Determine the (X, Y) coordinate at the center of the cell enclosing the given text.  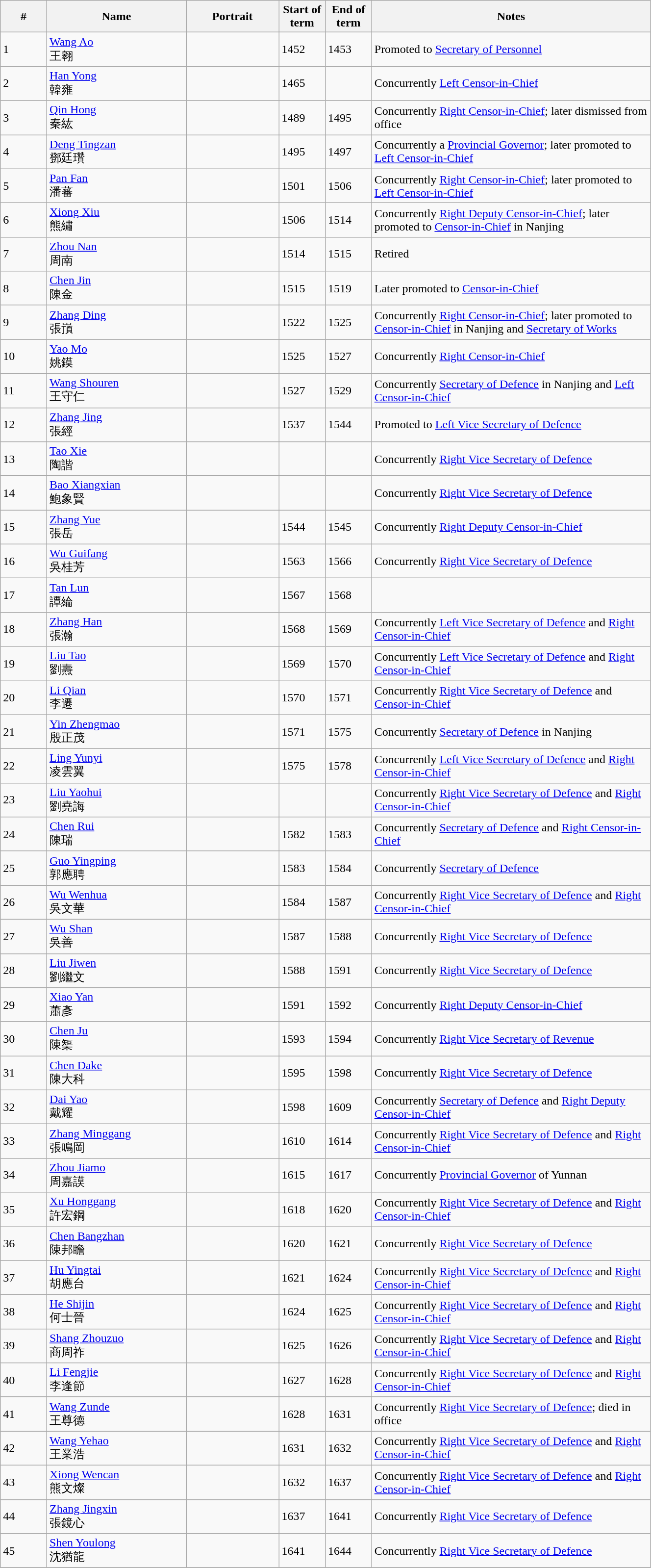
Wu Guifang吳桂芳 (116, 561)
Concurrently Left Censor-in-Chief (511, 83)
Zhang Yue張岳 (116, 527)
1453 (349, 50)
1465 (302, 83)
1617 (349, 1175)
11 (24, 390)
1578 (349, 766)
1610 (302, 1141)
Ling Yunyi凌雲翼 (116, 766)
20 (24, 698)
32 (24, 1107)
Xiong Xiu熊繡 (116, 220)
1537 (302, 425)
Chen Rui陳瑞 (116, 834)
Liu Jiwen劉繼文 (116, 971)
44 (24, 1517)
Zhou Jiamo周嘉謨 (116, 1175)
19 (24, 664)
1595 (302, 1073)
1529 (349, 390)
Promoted to Left Vice Secretary of Defence (511, 425)
7 (24, 254)
Chen Ju陳榘 (116, 1039)
Wu Shan吳善 (116, 936)
1644 (349, 1551)
1615 (302, 1175)
Bao Xiangxian鮑象賢 (116, 493)
5 (24, 186)
Xiong Wencan熊文燦 (116, 1482)
Zhang Jing張經 (116, 425)
39 (24, 1346)
1497 (349, 152)
Concurrently Secretary of Defence (511, 868)
Later promoted to Censor-in-Chief (511, 288)
Zhou Nan周南 (116, 254)
Concurrently Right Censor-in-Chief; later dismissed from office (511, 118)
37 (24, 1278)
25 (24, 868)
Concurrently Secretary of Defence in Nanjing (511, 732)
1593 (302, 1039)
Shang Zhouzuo商周祚 (116, 1346)
Liu Tao劉燾 (116, 664)
Zhang Jingxin張鏡心 (116, 1517)
8 (24, 288)
Concurrently Provincial Governor of Yunnan (511, 1175)
1 (24, 50)
29 (24, 1005)
1609 (349, 1107)
Wang Yehao王業浩 (116, 1448)
1567 (302, 595)
Chen Jin陳金 (116, 288)
27 (24, 936)
Zhang Han張瀚 (116, 629)
Zhang Ding張嵿 (116, 322)
1626 (349, 1346)
Li Qian李遷 (116, 698)
14 (24, 493)
1592 (349, 1005)
1563 (302, 561)
36 (24, 1243)
Concurrently Secretary of Defence and Right Censor-in-Chief (511, 834)
41 (24, 1414)
Yin Zhengmao殷正茂 (116, 732)
13 (24, 459)
1545 (349, 527)
3 (24, 118)
Concurrently Right Vice Secretary of Defence; died in office (511, 1414)
40 (24, 1380)
Deng Tingzan鄧廷瓚 (116, 152)
Shen Youlong沈猶龍 (116, 1551)
Concurrently Secretary of Defence in Nanjing and Left Censor-in-Chief (511, 390)
43 (24, 1482)
Concurrently Right Vice Secretary of Defence and Censor-in-Chief (511, 698)
Concurrently Right Censor-in-Chief; later promoted to Left Censor-in-Chief (511, 186)
Guo Yingping郭應聘 (116, 868)
28 (24, 971)
35 (24, 1209)
24 (24, 834)
2 (24, 83)
Wang Shouren王守仁 (116, 390)
21 (24, 732)
1627 (302, 1380)
38 (24, 1312)
9 (24, 322)
6 (24, 220)
1594 (349, 1039)
15 (24, 527)
17 (24, 595)
10 (24, 357)
1566 (349, 561)
1522 (302, 322)
Pan Fan潘蕃 (116, 186)
End of term (349, 17)
1452 (302, 50)
16 (24, 561)
30 (24, 1039)
26 (24, 902)
Chen Dake陳大科 (116, 1073)
Xiao Yan蕭彥 (116, 1005)
Wang Ao王翱 (116, 50)
Qin Hong秦紘 (116, 118)
1489 (302, 118)
31 (24, 1073)
Notes (511, 17)
Tao Xie陶諧 (116, 459)
Dai Yao戴耀 (116, 1107)
Zhang Minggang張鳴岡 (116, 1141)
1618 (302, 1209)
Chen Bangzhan陳邦瞻 (116, 1243)
Wu Wenhua吳文華 (116, 902)
1519 (349, 288)
4 (24, 152)
1582 (302, 834)
Portrait (232, 17)
Concurrently Right Vice Secretary of Revenue (511, 1039)
Retired (511, 254)
Concurrently Right Censor-in-Chief; later promoted to Censor-in-Chief in Nanjing and Secretary of Works (511, 322)
Name (116, 17)
18 (24, 629)
Concurrently Right Deputy Censor-in-Chief; later promoted to Censor-in-Chief in Nanjing (511, 220)
He Shijin何士晉 (116, 1312)
42 (24, 1448)
34 (24, 1175)
Yao Mo姚鏌 (116, 357)
Tan Lun譚綸 (116, 595)
Li Fengjie李逢節 (116, 1380)
45 (24, 1551)
Concurrently Secretary of Defence and Right Deputy Censor-in-Chief (511, 1107)
Concurrently Right Censor-in-Chief (511, 357)
22 (24, 766)
12 (24, 425)
Hu Yingtai胡應台 (116, 1278)
1501 (302, 186)
Promoted to Secretary of Personnel (511, 50)
Start of term (302, 17)
Liu Yaohui劉堯誨 (116, 800)
Xu Honggang許宏鋼 (116, 1209)
1614 (349, 1141)
# (24, 17)
23 (24, 800)
Wang Zunde王尊德 (116, 1414)
33 (24, 1141)
Concurrently a Provincial Governor; later promoted to Left Censor-in-Chief (511, 152)
Han Yong韓雍 (116, 83)
